Return (x, y) of the center of cell containing provided text 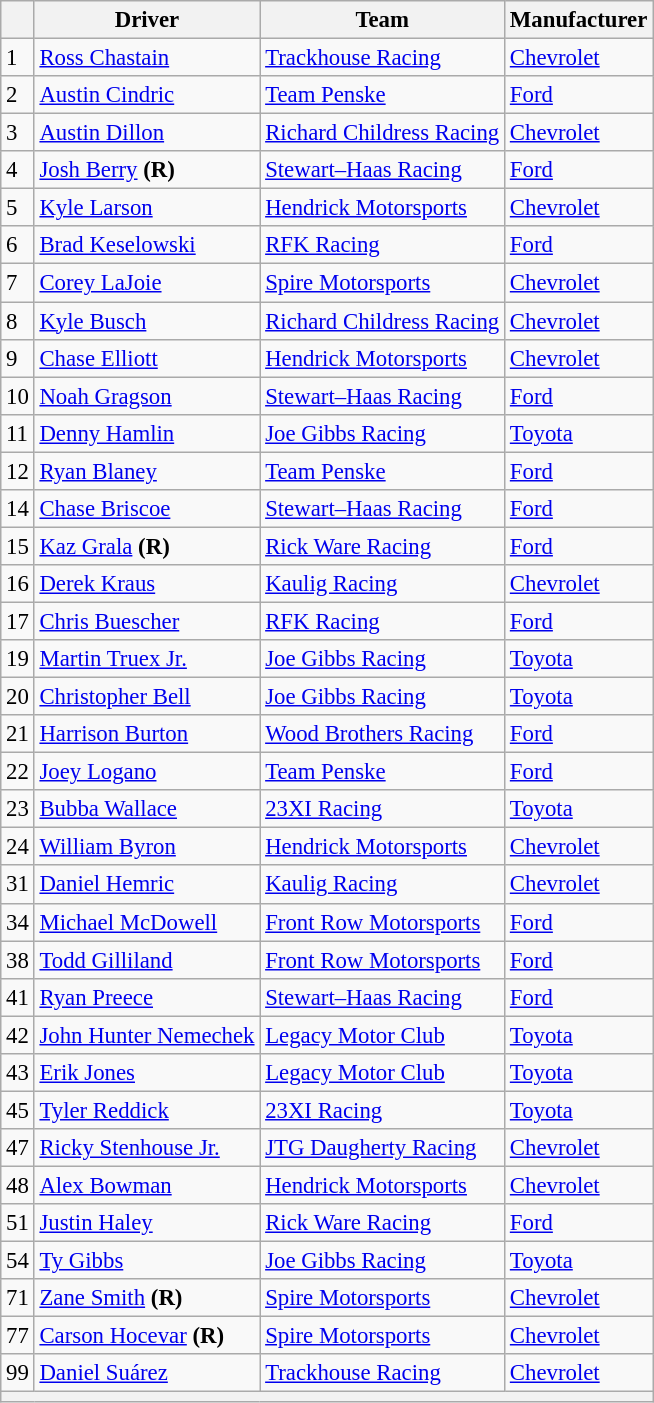
42 (18, 1035)
2 (18, 95)
Ryan Preece (147, 997)
Todd Gilliland (147, 960)
Kyle Busch (147, 321)
99 (18, 1373)
51 (18, 1223)
William Byron (147, 847)
Kyle Larson (147, 208)
Derek Kraus (147, 584)
14 (18, 509)
47 (18, 1148)
Kaz Grala (R) (147, 546)
9 (18, 358)
7 (18, 283)
1 (18, 58)
Michael McDowell (147, 922)
Bubba Wallace (147, 809)
Joey Logano (147, 772)
23 (18, 809)
Christopher Bell (147, 697)
Alex Bowman (147, 1185)
Manufacturer (579, 20)
Daniel Suárez (147, 1373)
Chris Buescher (147, 621)
41 (18, 997)
JTG Daugherty Racing (382, 1148)
Tyler Reddick (147, 1110)
71 (18, 1298)
Austin Dillon (147, 133)
Carson Hocevar (R) (147, 1336)
Ricky Stenhouse Jr. (147, 1148)
31 (18, 885)
Martin Truex Jr. (147, 659)
19 (18, 659)
6 (18, 245)
Justin Haley (147, 1223)
77 (18, 1336)
Team (382, 20)
45 (18, 1110)
20 (18, 697)
54 (18, 1261)
Corey LaJoie (147, 283)
Brad Keselowski (147, 245)
3 (18, 133)
21 (18, 734)
12 (18, 471)
Driver (147, 20)
Josh Berry (R) (147, 170)
Austin Cindric (147, 95)
Ryan Blaney (147, 471)
16 (18, 584)
22 (18, 772)
5 (18, 208)
15 (18, 546)
38 (18, 960)
8 (18, 321)
Wood Brothers Racing (382, 734)
Ty Gibbs (147, 1261)
11 (18, 433)
Harrison Burton (147, 734)
Daniel Hemric (147, 885)
Erik Jones (147, 1073)
43 (18, 1073)
48 (18, 1185)
Denny Hamlin (147, 433)
10 (18, 396)
Ross Chastain (147, 58)
Zane Smith (R) (147, 1298)
17 (18, 621)
Noah Gragson (147, 396)
Chase Elliott (147, 358)
John Hunter Nemechek (147, 1035)
24 (18, 847)
Chase Briscoe (147, 509)
4 (18, 170)
34 (18, 922)
